From the cell containing the given text, extract its center point as (X, Y) coordinate. 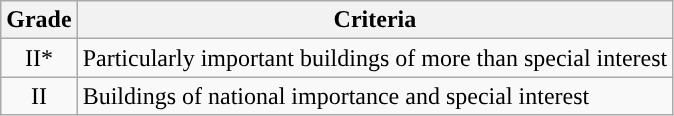
Buildings of national importance and special interest (375, 96)
Particularly important buildings of more than special interest (375, 58)
II* (39, 58)
Grade (39, 20)
II (39, 96)
Criteria (375, 20)
